Capture the cell that displays the provided text and extract its (x, y) central coordinate. 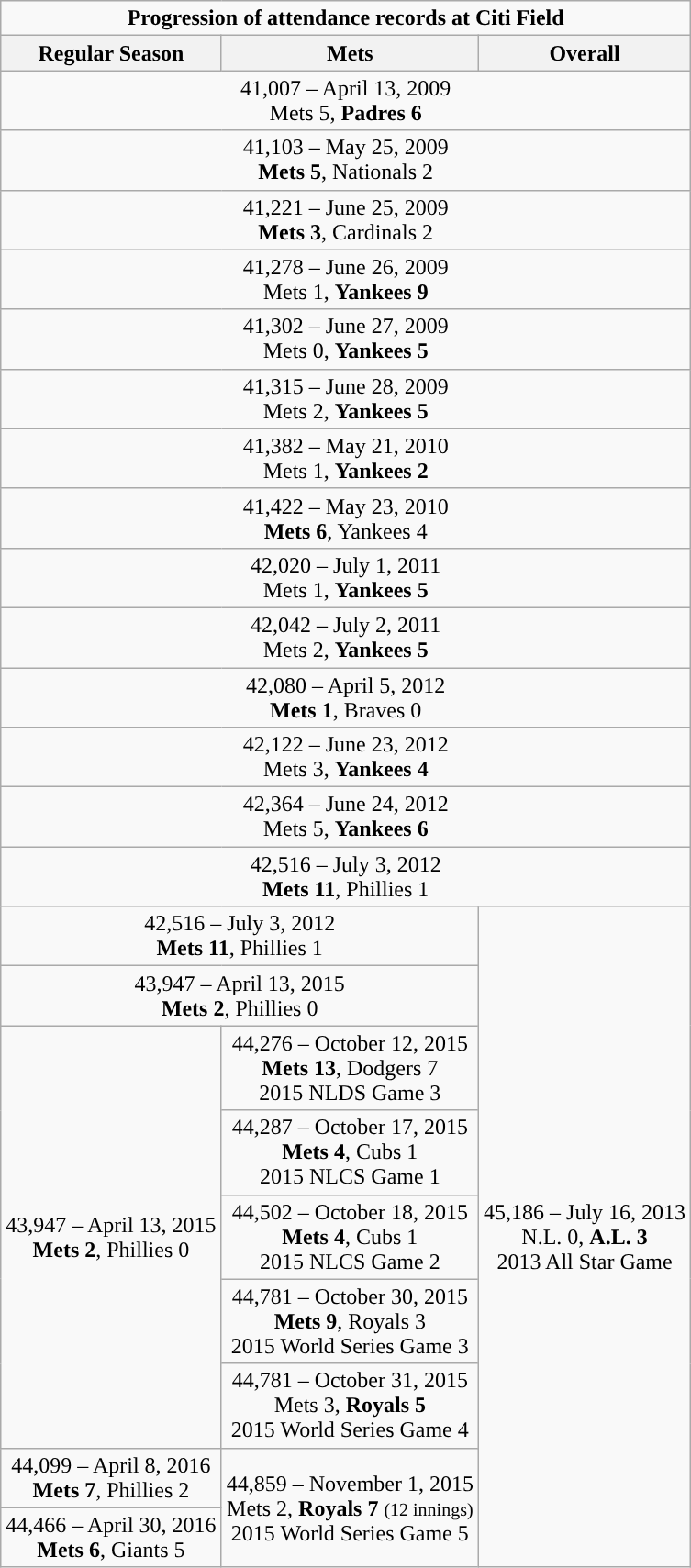
44,781 – October 31, 2015Mets 3, Royals 52015 World Series Game 4 (350, 1406)
41,382 – May 21, 2010Mets 1, Yankees 2 (346, 459)
42,080 – April 5, 2012Mets 1, Braves 0 (346, 697)
Overall (585, 53)
44,287 – October 17, 2015Mets 4, Cubs 12015 NLCS Game 1 (350, 1152)
Mets (350, 53)
41,302 – June 27, 2009Mets 0, Yankees 5 (346, 339)
42,516 – July 3, 2012 Mets 11, Phillies 1 (240, 936)
41,278 – June 26, 2009Mets 1, Yankees 9 (346, 279)
42,042 – July 2, 2011Mets 2, Yankees 5 (346, 637)
42,122 – June 23, 2012Mets 3, Yankees 4 (346, 758)
41,315 – June 28, 2009Mets 2, Yankees 5 (346, 398)
41,422 – May 23, 2010Mets 6, Yankees 4 (346, 517)
44,466 – April 30, 2016Mets 6, Giants 5 (111, 1538)
42,020 – July 1, 2011Mets 1, Yankees 5 (346, 578)
42,516 – July 3, 2012Mets 11, Phillies 1 (346, 877)
Regular Season (111, 53)
44,781 – October 30, 2015Mets 9, Royals 32015 World Series Game 3 (350, 1321)
41,007 – April 13, 2009Mets 5, Padres 6 (346, 101)
45,186 – July 16, 2013N.L. 0, A.L. 32013 All Star Game (585, 1237)
44,099 – April 8, 2016Mets 7, Phillies 2 (111, 1477)
44,276 – October 12, 2015Mets 13, Dodgers 7 2015 NLDS Game 3 (350, 1068)
44,502 – October 18, 2015Mets 4, Cubs 12015 NLCS Game 2 (350, 1237)
44,859 – November 1, 2015Mets 2, Royals 7 (12 innings)2015 World Series Game 5 (350, 1507)
41,221 – June 25, 2009Mets 3, Cardinals 2 (346, 220)
41,103 – May 25, 2009Mets 5, Nationals 2 (346, 160)
Progression of attendance records at Citi Field (346, 18)
42,364 – June 24, 2012Mets 5, Yankees 6 (346, 817)
